Extract the (X, Y) coordinate from the center of the cell holding the provided text.  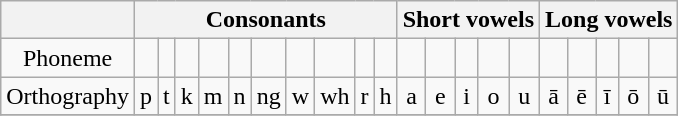
n (240, 96)
r (364, 96)
ō (633, 96)
p (146, 96)
Phoneme (68, 58)
ā (554, 96)
wh (335, 96)
Short vowels (468, 20)
i (467, 96)
ū (663, 96)
ng (268, 96)
Consonants (266, 20)
m (213, 96)
u (524, 96)
Orthography (68, 96)
e (440, 96)
a (412, 96)
t (167, 96)
k (186, 96)
w (300, 96)
h (386, 96)
ē (582, 96)
ī (608, 96)
Long vowels (609, 20)
o (494, 96)
